Return [x, y] of the center of cell containing provided text 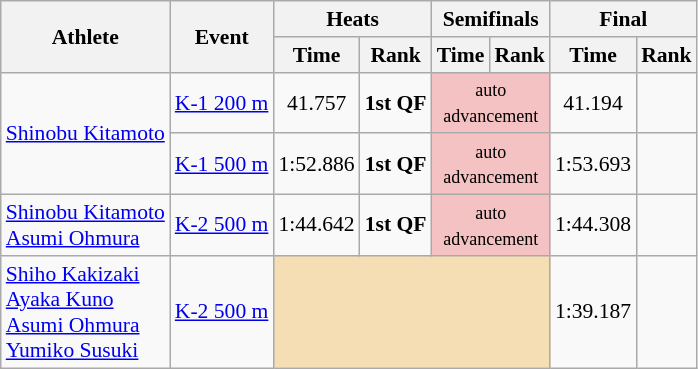
Athlete [86, 36]
Shiho KakizakiAyaka KunoAsumi OhmuraYumiko Susuki [86, 312]
1:44.642 [316, 226]
1:44.308 [593, 226]
Event [222, 36]
K-1 500 m [222, 164]
1:53.693 [593, 164]
K-1 200 m [222, 102]
41.194 [593, 102]
Shinobu Kitamoto [86, 133]
Final [624, 19]
Heats [352, 19]
Semifinals [491, 19]
Shinobu KitamotoAsumi Ohmura [86, 226]
1:52.886 [316, 164]
41.757 [316, 102]
1:39.187 [593, 312]
